Detect which cell encompasses the target text, then output its (x, y) center coordinate. 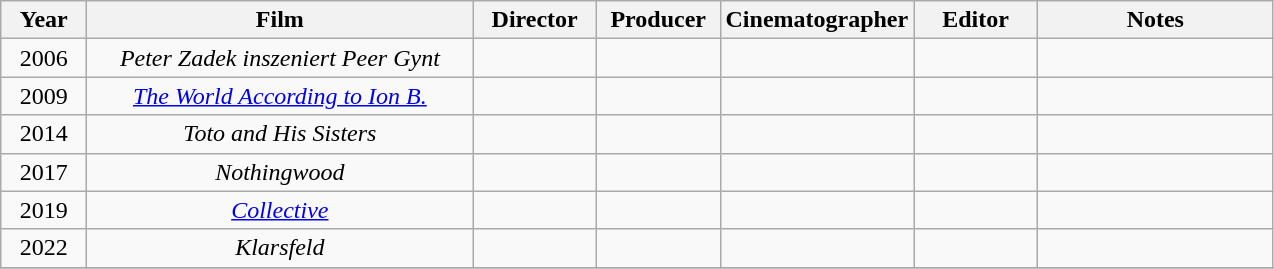
Collective (280, 210)
Peter Zadek inszeniert Peer Gynt (280, 58)
Year (44, 20)
Toto and His Sisters (280, 134)
Cinematographer (817, 20)
2009 (44, 96)
Notes (1155, 20)
Director (535, 20)
Producer (658, 20)
Nothingwood (280, 172)
2017 (44, 172)
Klarsfeld (280, 248)
The World According to Ion B. (280, 96)
Film (280, 20)
2022 (44, 248)
2014 (44, 134)
2019 (44, 210)
Editor (976, 20)
2006 (44, 58)
